Locate the cell with the specified text and output its (X, Y) center coordinate. 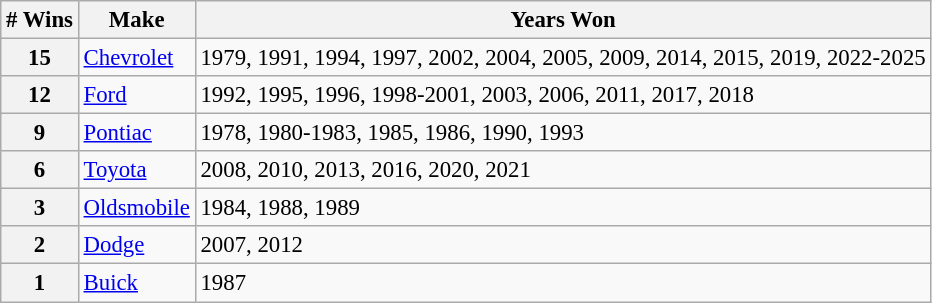
Ford (136, 95)
1984, 1988, 1989 (563, 208)
12 (40, 95)
1979, 1991, 1994, 1997, 2002, 2004, 2005, 2009, 2014, 2015, 2019, 2022-2025 (563, 58)
1978, 1980-1983, 1985, 1986, 1990, 1993 (563, 133)
Years Won (563, 20)
6 (40, 170)
Oldsmobile (136, 208)
15 (40, 58)
# Wins (40, 20)
2 (40, 245)
1 (40, 283)
Buick (136, 283)
Chevrolet (136, 58)
9 (40, 133)
Make (136, 20)
3 (40, 208)
2008, 2010, 2013, 2016, 2020, 2021 (563, 170)
Dodge (136, 245)
Toyota (136, 170)
2007, 2012 (563, 245)
1987 (563, 283)
Pontiac (136, 133)
1992, 1995, 1996, 1998-2001, 2003, 2006, 2011, 2017, 2018 (563, 95)
